Pinpoint the cell where the given text exists, returning its (X, Y) midpoint coordinate. 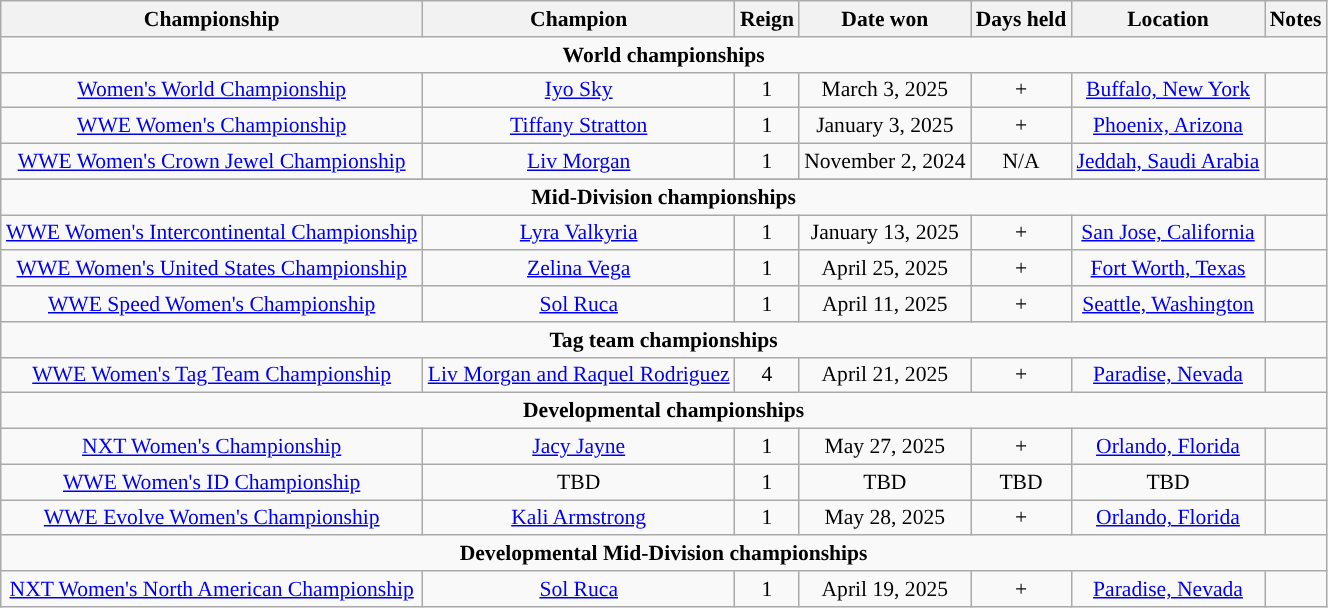
March 3, 2025 (885, 90)
WWE Women's Tag Team Championship (212, 375)
Developmental championships (664, 411)
World championships (664, 55)
Buffalo, New York (1168, 90)
April 11, 2025 (885, 304)
April 21, 2025 (885, 375)
Location (1168, 19)
WWE Women's Championship (212, 126)
Women's World Championship (212, 90)
Champion (579, 19)
Phoenix, Arizona (1168, 126)
Fort Worth, Texas (1168, 269)
NXT Women's North American Championship (212, 589)
Lyra Valkyria (579, 233)
Iyo Sky (579, 90)
May 28, 2025 (885, 518)
Developmental Mid-Division championships (664, 554)
Jacy Jayne (579, 447)
April 19, 2025 (885, 589)
Notes (1296, 19)
Reign (767, 19)
Liv Morgan and Raquel Rodriguez (579, 375)
N/A (1022, 162)
Days held (1022, 19)
April 25, 2025 (885, 269)
Championship (212, 19)
Seattle, Washington (1168, 304)
Tiffany Stratton (579, 126)
WWE Women's ID Championship (212, 482)
Zelina Vega (579, 269)
May 27, 2025 (885, 447)
NXT Women's Championship (212, 447)
Liv Morgan (579, 162)
WWE Evolve Women's Championship (212, 518)
January 3, 2025 (885, 126)
Date won (885, 19)
WWE Women's United States Championship (212, 269)
Tag team championships (664, 340)
January 13, 2025 (885, 233)
San Jose, California (1168, 233)
WWE Speed Women's Championship (212, 304)
Mid-Division championships (664, 197)
November 2, 2024 (885, 162)
WWE Women's Crown Jewel Championship (212, 162)
Jeddah, Saudi Arabia (1168, 162)
4 (767, 375)
Kali Armstrong (579, 518)
WWE Women's Intercontinental Championship (212, 233)
